Provide the [X, Y] coordinate of the cell's center where the given text is located.  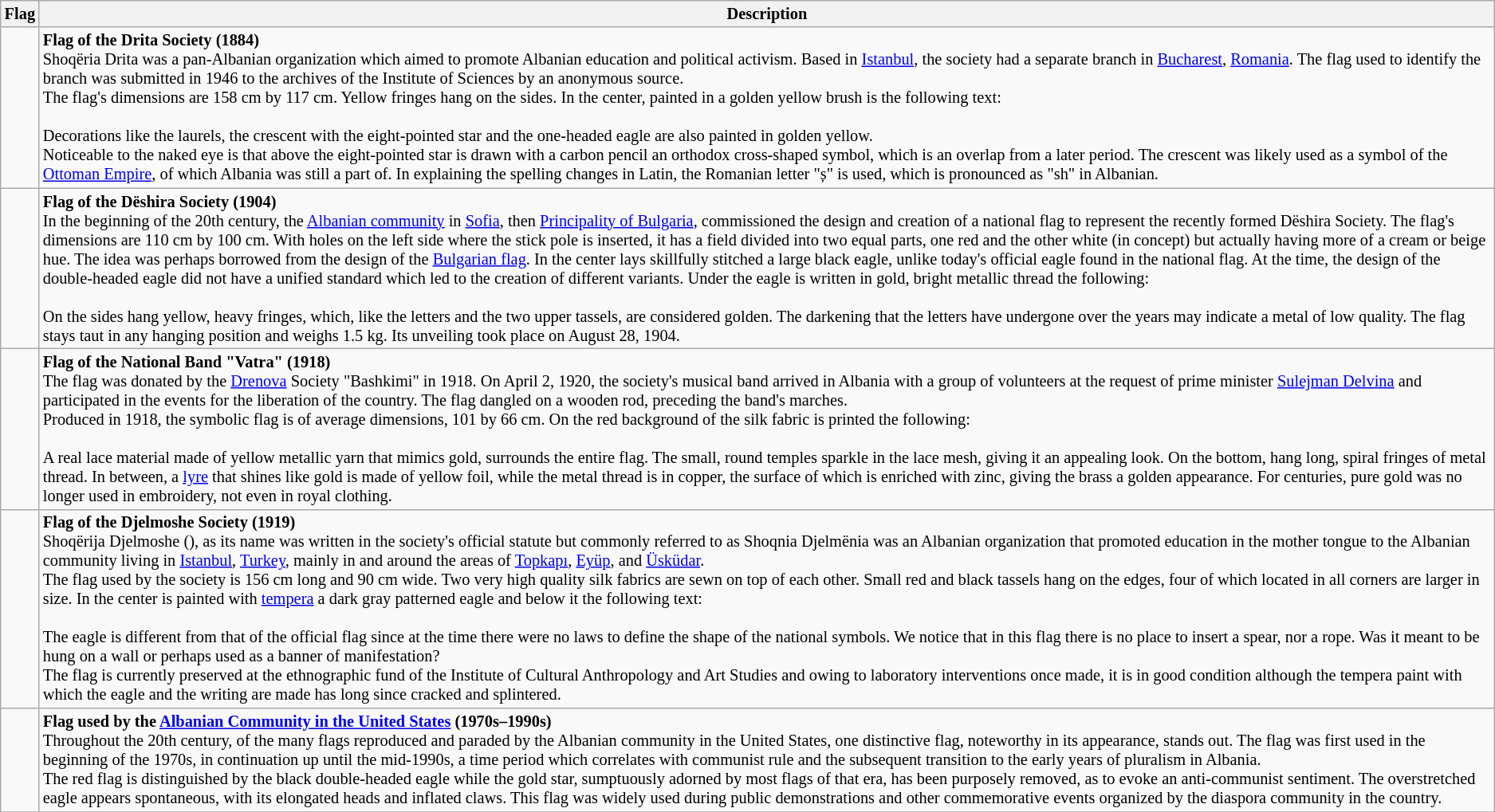
Description [767, 14]
Flag [20, 14]
